Provide the (x, y) coordinate of the cell's center where the given text is located.  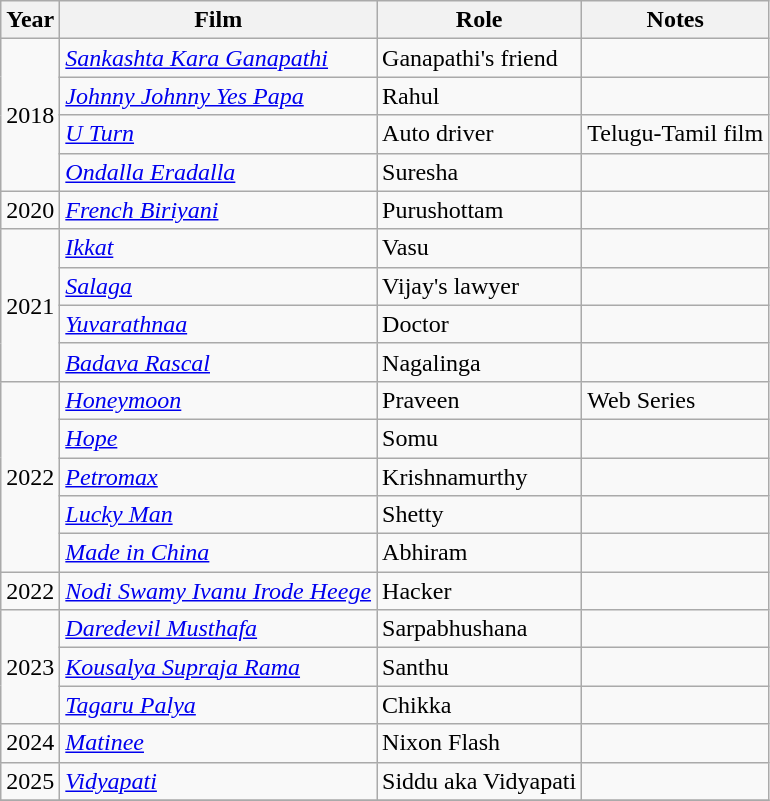
Vasu (480, 248)
Made in China (218, 553)
Telugu-Tamil film (676, 134)
Siddu aka Vidyapati (480, 781)
Auto driver (480, 134)
Sankashta Kara Ganapathi (218, 58)
Abhiram (480, 553)
Nodi Swamy Ivanu Irode Heege (218, 591)
Krishnamurthy (480, 477)
Nixon Flash (480, 743)
Purushottam (480, 210)
Salaga (218, 286)
Johnny Johnny Yes Papa (218, 96)
Tagaru Palya (218, 705)
Nagalinga (480, 362)
2021 (30, 305)
Hacker (480, 591)
2025 (30, 781)
Chikka (480, 705)
Santhu (480, 667)
Petromax (218, 477)
Daredevil Musthafa (218, 629)
Web Series (676, 400)
Badava Rascal (218, 362)
Vijay's lawyer (480, 286)
Sarpabhushana (480, 629)
Vidyapati (218, 781)
2020 (30, 210)
Kousalya Supraja Rama (218, 667)
Suresha (480, 172)
2018 (30, 115)
Ondalla Eradalla (218, 172)
Notes (676, 20)
Rahul (480, 96)
Somu (480, 438)
Praveen (480, 400)
Ikkat (218, 248)
Role (480, 20)
Matinee (218, 743)
2023 (30, 667)
Hope (218, 438)
Shetty (480, 515)
Film (218, 20)
Ganapathi's friend (480, 58)
Yuvarathnaa (218, 324)
Lucky Man (218, 515)
French Biriyani (218, 210)
2024 (30, 743)
Doctor (480, 324)
Honeymoon (218, 400)
U Turn (218, 134)
Year (30, 20)
